Output the [x, y] coordinate of the center of the cell containing the given text.  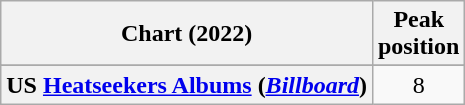
8 [418, 85]
Chart (2022) [187, 34]
Peakposition [418, 34]
US Heatseekers Albums (Billboard) [187, 85]
